Locate the cell with the specified text and output its (X, Y) center coordinate. 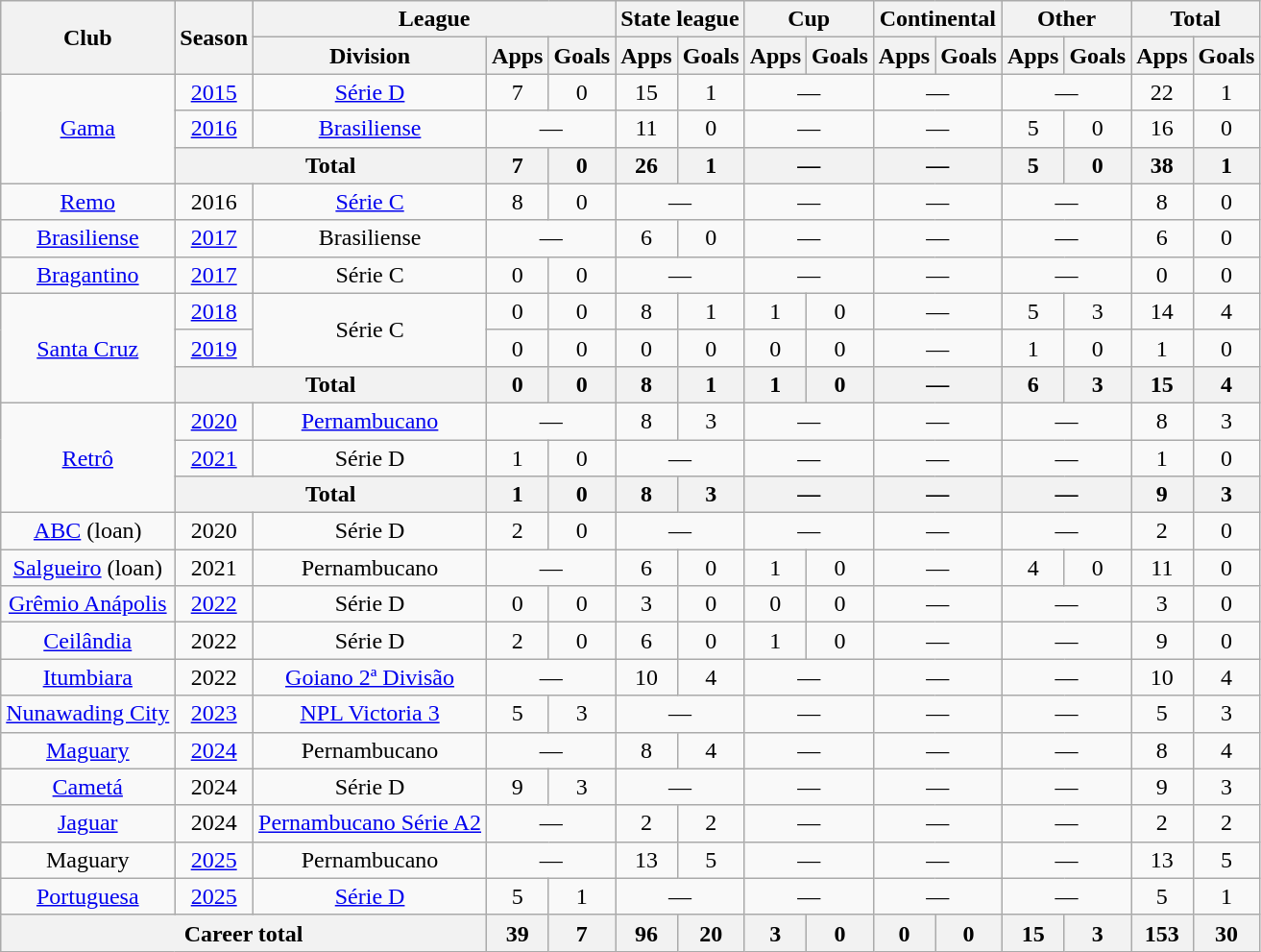
16 (1162, 129)
Ceilândia (88, 641)
Club (88, 37)
Gama (88, 129)
State league (680, 19)
Retrô (88, 457)
153 (1162, 933)
League (434, 19)
Remo (88, 202)
Itumbiara (88, 677)
20 (711, 933)
Pernambucano Série A2 (371, 823)
Salgueiro (loan) (88, 568)
2019 (214, 348)
NPL Victoria 3 (371, 714)
30 (1226, 933)
Portuguesa (88, 896)
ABC (loan) (88, 531)
26 (646, 165)
Santa Cruz (88, 348)
Cup (809, 19)
Season (214, 37)
2015 (214, 92)
96 (646, 933)
Bragantino (88, 275)
2023 (214, 714)
Continental (937, 19)
Nunawading City (88, 714)
14 (1162, 311)
Goiano 2ª Divisão (371, 677)
39 (518, 933)
38 (1162, 165)
Grêmio Anápolis (88, 604)
Other (1066, 19)
22 (1162, 92)
2018 (214, 311)
Career total (244, 933)
Cametá (88, 787)
Division (371, 56)
Jaguar (88, 823)
